Extract the (x, y) coordinate from the center of the cell holding the provided text.  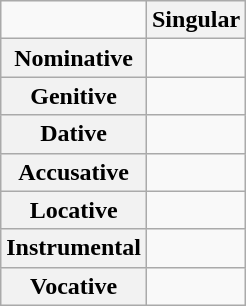
Accusative (74, 172)
Genitive (74, 96)
Nominative (74, 58)
Vocative (74, 286)
Singular (196, 20)
Locative (74, 210)
Dative (74, 134)
Instrumental (74, 248)
